Return (X, Y) of the center of cell containing provided text 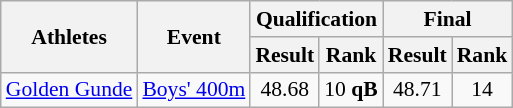
Qualification (316, 19)
48.71 (418, 90)
Athletes (70, 36)
Final (448, 19)
10 qB (351, 90)
Boys' 400m (194, 90)
Golden Gunde (70, 90)
14 (482, 90)
Event (194, 36)
48.68 (284, 90)
